Search for the cell housing the specified text and yield its (x, y) center coordinate. 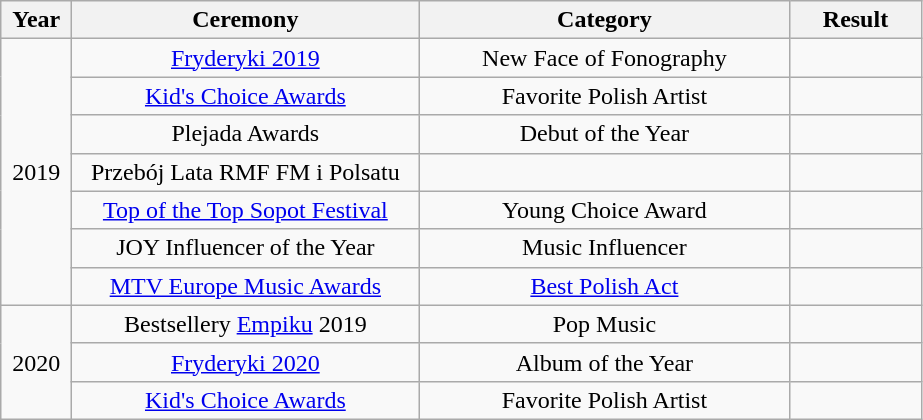
Result (856, 20)
Music Influencer (604, 248)
Top of the Top Sopot Festival (246, 210)
Year (36, 20)
JOY Influencer of the Year (246, 248)
Pop Music (604, 324)
2019 (36, 172)
Ceremony (246, 20)
Album of the Year (604, 362)
MTV Europe Music Awards (246, 286)
Fryderyki 2019 (246, 58)
Fryderyki 2020 (246, 362)
Przebój Lata RMF FM i Polsatu (246, 172)
New Face of Fonography (604, 58)
Young Choice Award (604, 210)
Category (604, 20)
Best Polish Act (604, 286)
Plejada Awards (246, 134)
Debut of the Year (604, 134)
2020 (36, 362)
Bestsellery Empiku 2019 (246, 324)
